Identify which cell holds the provided text, then report its [x, y] central coordinate. 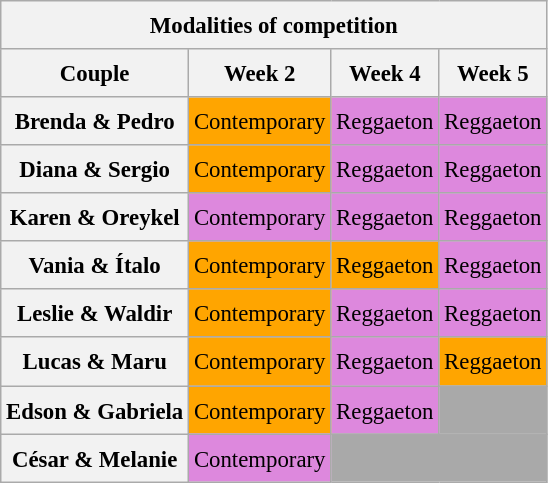
Leslie & Waldir [95, 314]
Edson & Gabriela [95, 410]
Diana & Sergio [95, 169]
Couple [95, 73]
Karen & Oreykel [95, 217]
Week 2 [260, 73]
Lucas & Maru [95, 362]
Modalities of competition [274, 25]
César & Melanie [95, 458]
Vania & Ítalo [95, 265]
Brenda & Pedro [95, 121]
Week 5 [493, 73]
Week 4 [385, 73]
